Locate the cell with the specified text and output its [X, Y] center coordinate. 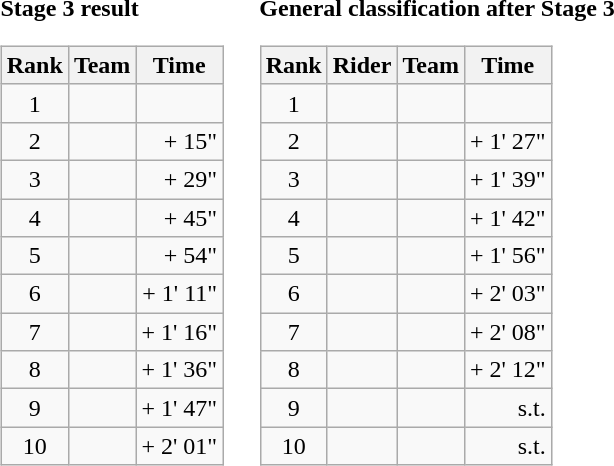
+ 45" [180, 217]
+ 2' 03" [508, 294]
+ 1' 36" [180, 370]
+ 2' 01" [180, 446]
+ 29" [180, 179]
+ 15" [180, 141]
+ 1' 16" [180, 332]
+ 2' 08" [508, 332]
+ 1' 27" [508, 141]
Rider [362, 65]
+ 1' 47" [180, 408]
+ 1' 42" [508, 217]
+ 1' 39" [508, 179]
+ 2' 12" [508, 370]
+ 1' 11" [180, 294]
+ 54" [180, 256]
+ 1' 56" [508, 256]
